Provide the (X, Y) coordinate of the cell's center where the given text is located.  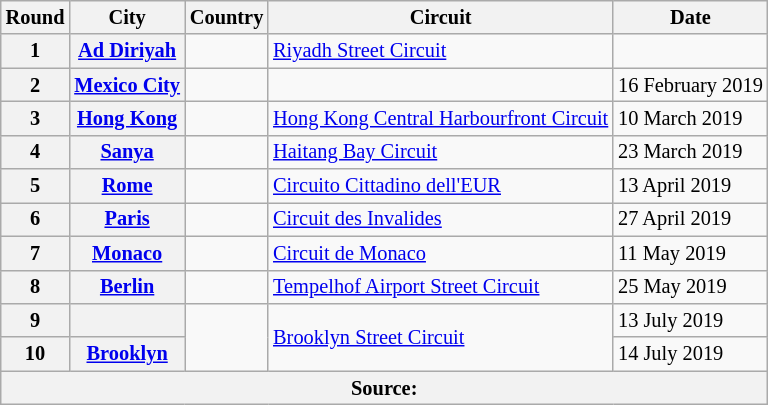
Sanya (127, 152)
Monaco (127, 253)
Berlin (127, 287)
14 July 2019 (690, 354)
7 (36, 253)
25 May 2019 (690, 287)
3 (36, 118)
13 July 2019 (690, 320)
5 (36, 186)
8 (36, 287)
City (127, 17)
4 (36, 152)
23 March 2019 (690, 152)
Circuito Cittadino dell'EUR (440, 186)
Haitang Bay Circuit (440, 152)
Country (226, 17)
Circuit des Invalides (440, 219)
Source: (384, 388)
11 May 2019 (690, 253)
Ad Diriyah (127, 51)
Hong Kong (127, 118)
Brooklyn (127, 354)
10 (36, 354)
2 (36, 85)
Tempelhof Airport Street Circuit (440, 287)
Round (36, 17)
Brooklyn Street Circuit (440, 336)
13 April 2019 (690, 186)
Date (690, 17)
16 February 2019 (690, 85)
Circuit (440, 17)
Paris (127, 219)
Circuit de Monaco (440, 253)
Riyadh Street Circuit (440, 51)
6 (36, 219)
Hong Kong Central Harbourfront Circuit (440, 118)
1 (36, 51)
Rome (127, 186)
Mexico City (127, 85)
27 April 2019 (690, 219)
9 (36, 320)
10 March 2019 (690, 118)
